Pinpoint the cell where the given text exists, returning its (X, Y) midpoint coordinate. 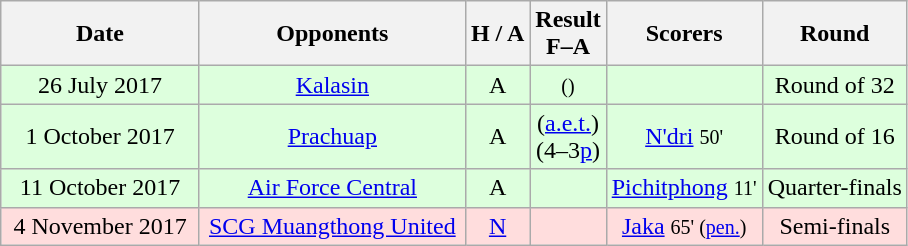
Round (834, 34)
Kalasin (332, 85)
ResultF–A (568, 34)
Round of 16 (834, 136)
Semi-finals (834, 226)
Pichitphong 11' (684, 188)
26 July 2017 (100, 85)
() (568, 85)
SCG Muangthong United (332, 226)
Quarter-finals (834, 188)
1 October 2017 (100, 136)
11 October 2017 (100, 188)
Air Force Central (332, 188)
Date (100, 34)
N (497, 226)
N'dri 50' (684, 136)
Scorers (684, 34)
(a.e.t.)(4–3p) (568, 136)
Prachuap (332, 136)
H / A (497, 34)
Jaka 65' (pen.) (684, 226)
4 November 2017 (100, 226)
Opponents (332, 34)
Round of 32 (834, 85)
